Scan for the cell matching the given text and deliver its [x, y] coordinate at center. 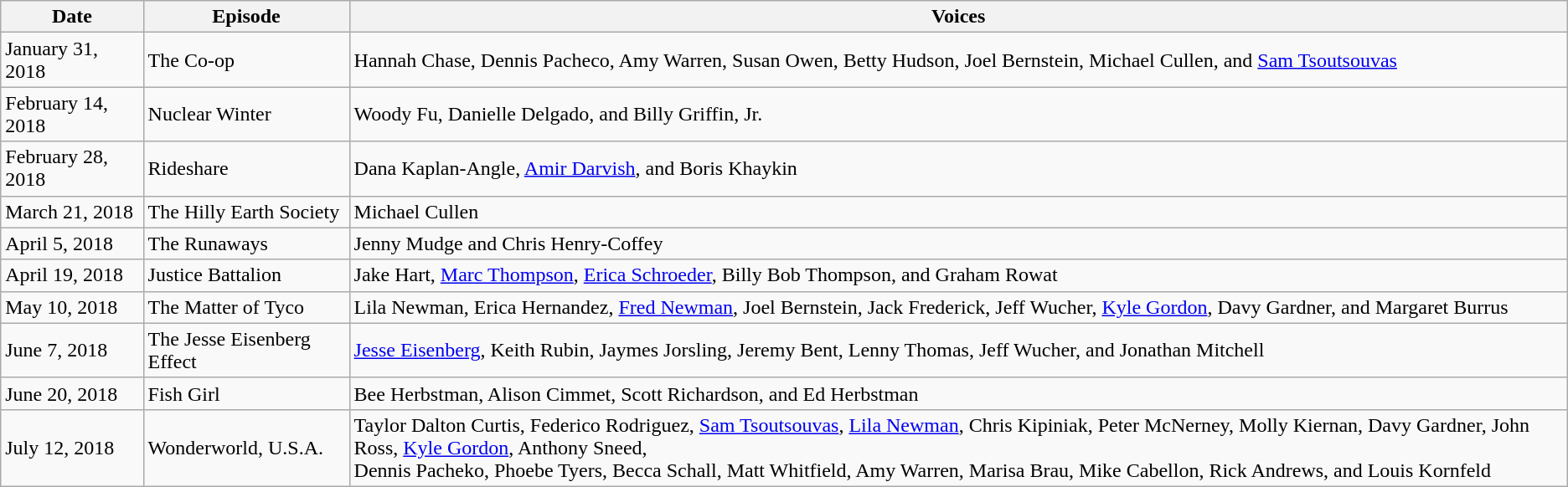
June 20, 2018 [72, 393]
April 5, 2018 [72, 243]
January 31, 2018 [72, 60]
The Matter of Tyco [246, 307]
Nuclear Winter [246, 114]
Bee Herbstman, Alison Cimmet, Scott Richardson, and Ed Herbstman [958, 393]
Rideshare [246, 169]
Jesse Eisenberg, Keith Rubin, Jaymes Jorsling, Jeremy Bent, Lenny Thomas, Jeff Wucher, and Jonathan Mitchell [958, 350]
March 21, 2018 [72, 212]
Lila Newman, Erica Hernandez, Fred Newman, Joel Bernstein, Jack Frederick, Jeff Wucher, Kyle Gordon, Davy Gardner, and Margaret Burrus [958, 307]
The Runaways [246, 243]
May 10, 2018 [72, 307]
Dana Kaplan-Angle, Amir Darvish, and Boris Khaykin [958, 169]
Justice Battalion [246, 275]
Wonderworld, U.S.A. [246, 448]
Jake Hart, Marc Thompson, Erica Schroeder, Billy Bob Thompson, and Graham Rowat [958, 275]
July 12, 2018 [72, 448]
The Co-op [246, 60]
Jenny Mudge and Chris Henry-Coffey [958, 243]
Michael Cullen [958, 212]
Hannah Chase, Dennis Pacheco, Amy Warren, Susan Owen, Betty Hudson, Joel Bernstein, Michael Cullen, and Sam Tsoutsouvas [958, 60]
February 28, 2018 [72, 169]
June 7, 2018 [72, 350]
The Hilly Earth Society [246, 212]
Date [72, 17]
Fish Girl [246, 393]
Episode [246, 17]
February 14, 2018 [72, 114]
April 19, 2018 [72, 275]
The Jesse Eisenberg Effect [246, 350]
Voices [958, 17]
Woody Fu, Danielle Delgado, and Billy Griffin, Jr. [958, 114]
